Return [x, y] of the center of cell containing provided text 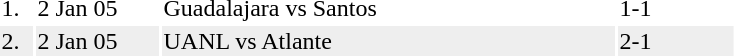
2-1 [676, 41]
2 Jan 05 [98, 41]
2. [16, 41]
UANL vs Atlante [388, 41]
